Determine the (x, y) coordinate at the center of the cell enclosing the given text.  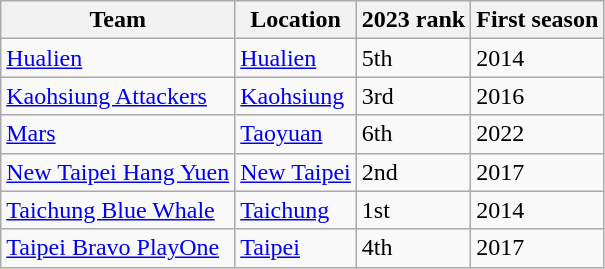
6th (413, 134)
Taipei (296, 248)
2022 (538, 134)
Kaohsiung Attackers (118, 96)
Mars (118, 134)
Taoyuan (296, 134)
Taichung (296, 210)
New Taipei Hang Yuen (118, 172)
Taipei Bravo PlayOne (118, 248)
5th (413, 58)
Location (296, 20)
2023 rank (413, 20)
Kaohsiung (296, 96)
First season (538, 20)
1st (413, 210)
Team (118, 20)
3rd (413, 96)
Taichung Blue Whale (118, 210)
New Taipei (296, 172)
2016 (538, 96)
2nd (413, 172)
4th (413, 248)
